Detect which cell encompasses the target text, then output its [x, y] center coordinate. 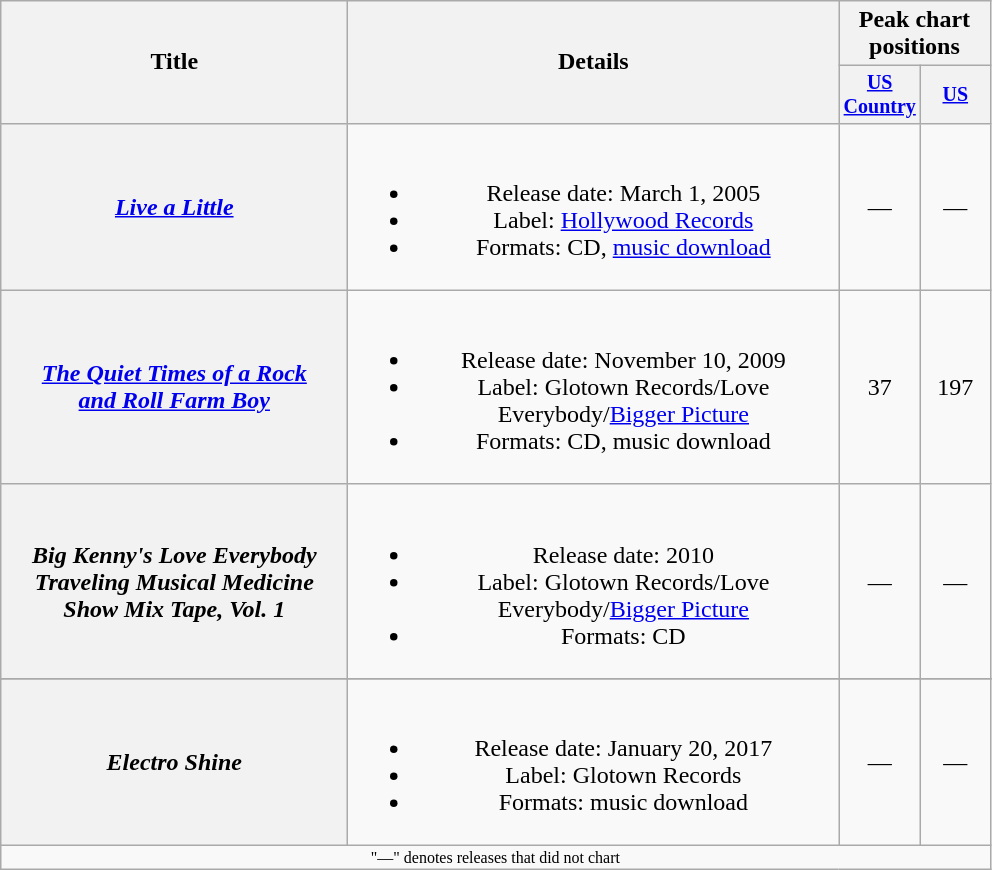
US Country [880, 94]
US [956, 94]
37 [880, 387]
Details [594, 62]
Big Kenny's Love Everybody Traveling Musical Medicine Show Mix Tape, Vol. 1 [174, 581]
The Quiet Times of a Rockand Roll Farm Boy [174, 387]
Release date: March 1, 2005Label: Hollywood RecordsFormats: CD, music download [594, 206]
Release date: November 10, 2009Label: Glotown Records/Love Everybody/Bigger PictureFormats: CD, music download [594, 387]
Live a Little [174, 206]
Release date: 2010Label: Glotown Records/Love Everybody/Bigger PictureFormats: CD [594, 581]
Peak chartpositions [914, 34]
197 [956, 387]
Electro Shine [174, 762]
Release date: January 20, 2017Label: Glotown RecordsFormats: music download [594, 762]
Title [174, 62]
"—" denotes releases that did not chart [496, 858]
